Determine the [x, y] coordinate at the center of the cell enclosing the given text.  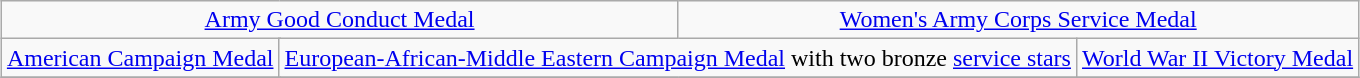
American Campaign Medal [140, 58]
World War II Victory Medal [1217, 58]
Women's Army Corps Service Medal [1018, 20]
Army Good Conduct Medal [339, 20]
European-African-Middle Eastern Campaign Medal with two bronze service stars [678, 58]
